Provide the (x, y) coordinate of the cell's center where the given text is located.  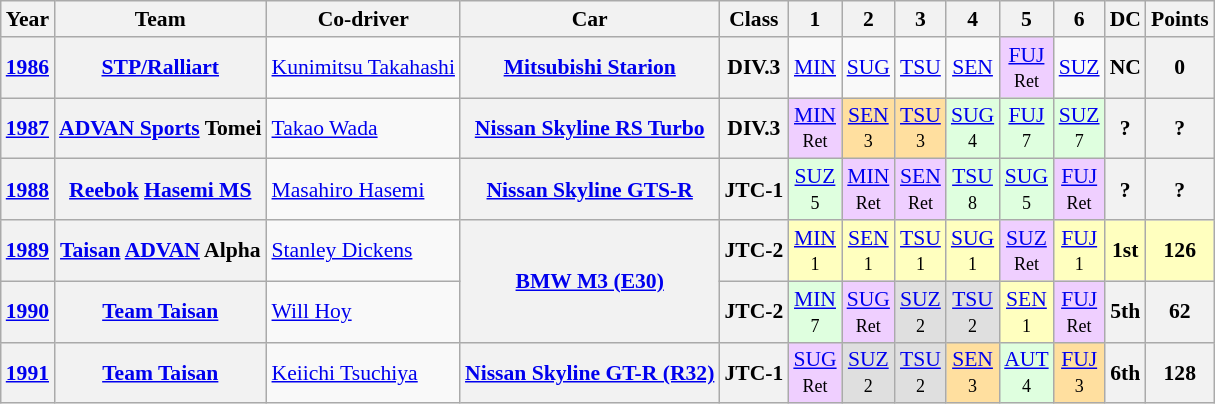
BMW M3 (E30) (590, 281)
SUZ5 (814, 190)
62 (1180, 312)
SUZ (1080, 68)
Will Hoy (363, 312)
SUZRet (1026, 250)
Mitsubishi Starion (590, 68)
DC (1126, 19)
1991 (28, 372)
NC (1126, 68)
Keiichi Tsuchiya (363, 372)
Team (160, 19)
MIN1 (814, 250)
Taisan ADVAN Alpha (160, 250)
Takao Wada (363, 128)
AUT4 (1026, 372)
0 (1180, 68)
FUJ1 (1080, 250)
1986 (28, 68)
1987 (28, 128)
128 (1180, 372)
1st (1126, 250)
SUG (868, 68)
5th (1126, 312)
Masahiro Hasemi (363, 190)
SUG1 (972, 250)
Car (590, 19)
SEN (972, 68)
Kunimitsu Takahashi (363, 68)
ADVAN Sports Tomei (160, 128)
2 (868, 19)
Reebok Hasemi MS (160, 190)
STP/Ralliart (160, 68)
Nissan Skyline GT-R (R32) (590, 372)
3 (920, 19)
6 (1080, 19)
Year (28, 19)
SUG5 (1026, 190)
Class (754, 19)
MIN7 (814, 312)
Stanley Dickens (363, 250)
TSU1 (920, 250)
Nissan Skyline GTS-R (590, 190)
FUJ7 (1026, 128)
TSU3 (920, 128)
1989 (28, 250)
6th (1126, 372)
Nissan Skyline RS Turbo (590, 128)
TSU (920, 68)
5 (1026, 19)
1990 (28, 312)
MIN (814, 68)
SUG4 (972, 128)
1 (814, 19)
1988 (28, 190)
SUZ7 (1080, 128)
SENRet (920, 190)
Co-driver (363, 19)
4 (972, 19)
126 (1180, 250)
Points (1180, 19)
TSU8 (972, 190)
FUJ3 (1080, 372)
